Search for the cell housing the specified text and yield its [x, y] center coordinate. 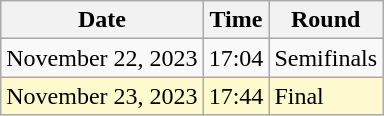
Final [326, 96]
November 22, 2023 [102, 58]
17:44 [236, 96]
Date [102, 20]
Semifinals [326, 58]
Time [236, 20]
Round [326, 20]
November 23, 2023 [102, 96]
17:04 [236, 58]
